Identify which cell holds the provided text, then report its [X, Y] central coordinate. 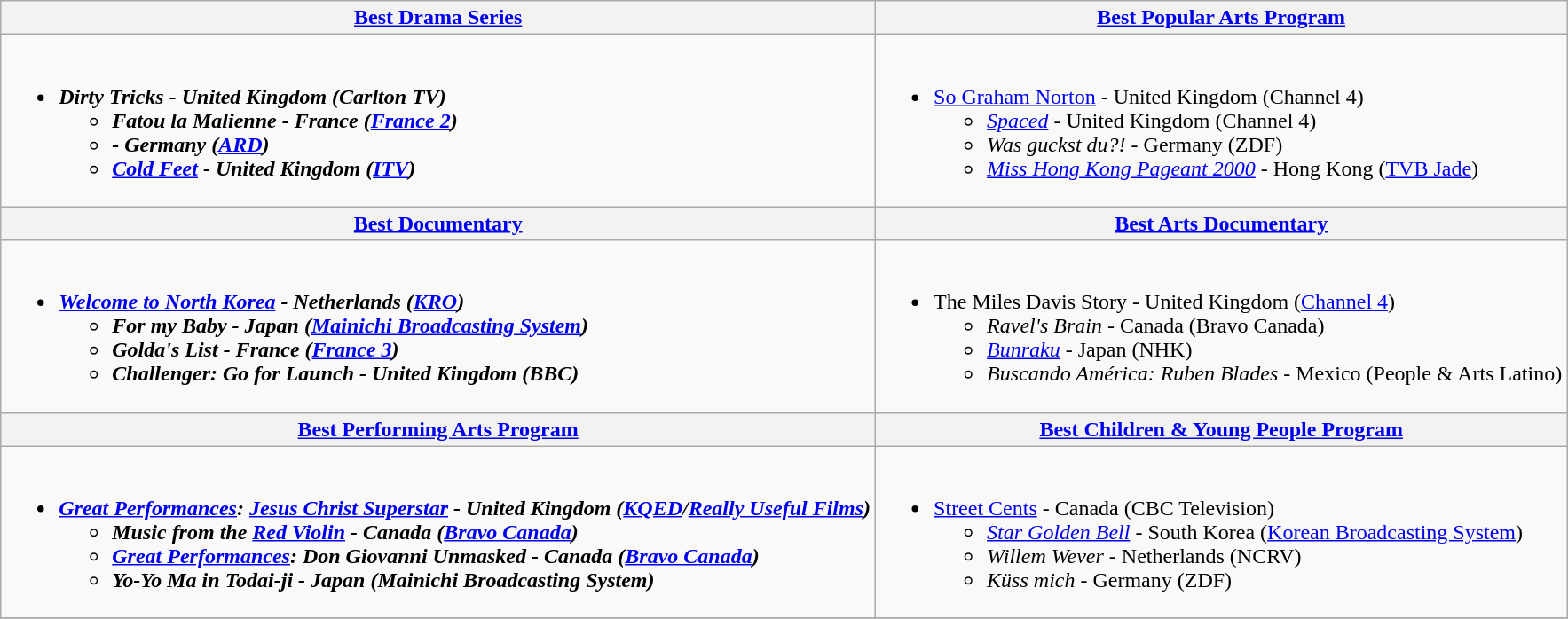
Best Drama Series [438, 18]
Best Popular Arts Program [1221, 18]
Best Arts Documentary [1221, 223]
Best Children & Young People Program [1221, 429]
Best Performing Arts Program [438, 429]
Dirty Tricks - United Kingdom (Carlton TV)Fatou la Malienne - France (France 2) - Germany (ARD)Cold Feet - United Kingdom (ITV) [438, 121]
Best Documentary [438, 223]
